Locate the cell with the specified text and output its (x, y) center coordinate. 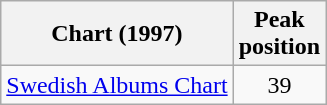
39 (279, 85)
Peakposition (279, 34)
Swedish Albums Chart (117, 85)
Chart (1997) (117, 34)
